Determine the (X, Y) coordinate at the center of the cell enclosing the given text.  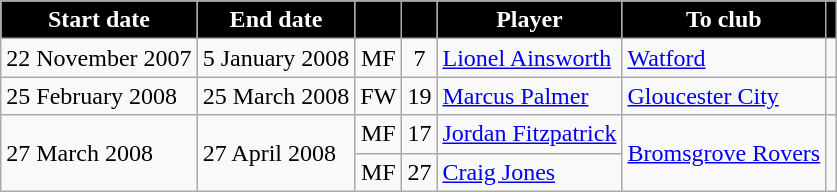
25 February 2008 (99, 96)
FW (378, 96)
Gloucester City (724, 96)
25 March 2008 (276, 96)
27 March 2008 (99, 153)
Player (530, 20)
5 January 2008 (276, 58)
7 (420, 58)
27 (420, 172)
Watford (724, 58)
Lionel Ainsworth (530, 58)
To club (724, 20)
Marcus Palmer (530, 96)
Craig Jones (530, 172)
End date (276, 20)
19 (420, 96)
Jordan Fitzpatrick (530, 134)
Start date (99, 20)
Bromsgrove Rovers (724, 153)
17 (420, 134)
22 November 2007 (99, 58)
27 April 2008 (276, 153)
